Return (x, y) of the center of cell containing provided text 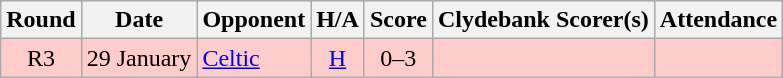
H/A (338, 20)
H (338, 58)
Round (41, 20)
R3 (41, 58)
Clydebank Scorer(s) (543, 20)
Date (139, 20)
Opponent (254, 20)
Celtic (254, 58)
Score (398, 20)
Attendance (718, 20)
0–3 (398, 58)
29 January (139, 58)
